Capture the cell that displays the provided text and extract its [X, Y] central coordinate. 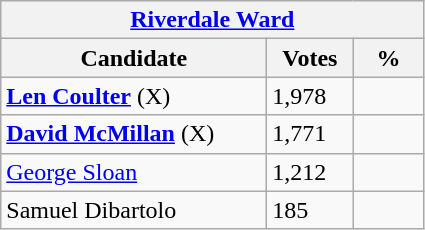
Samuel Dibartolo [134, 210]
David McMillan (X) [134, 134]
Votes [310, 58]
Candidate [134, 58]
George Sloan [134, 172]
1,771 [310, 134]
1,212 [310, 172]
Len Coulter (X) [134, 96]
Riverdale Ward [212, 20]
1,978 [310, 96]
185 [310, 210]
% [388, 58]
